Return the (X, Y) coordinate for the center point of the cell that contains the specified text.  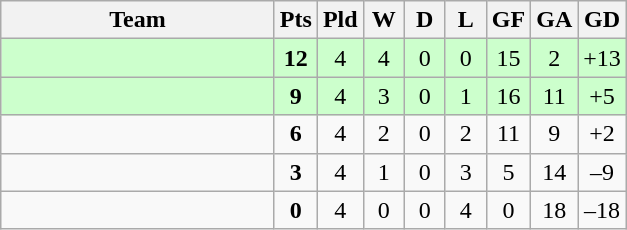
+2 (602, 134)
12 (296, 58)
14 (554, 172)
18 (554, 210)
L (466, 20)
D (424, 20)
+5 (602, 96)
GD (602, 20)
Team (138, 20)
+13 (602, 58)
W (384, 20)
Pts (296, 20)
16 (508, 96)
15 (508, 58)
–18 (602, 210)
Pld (340, 20)
6 (296, 134)
–9 (602, 172)
GF (508, 20)
5 (508, 172)
GA (554, 20)
